Scan for the cell matching the given text and deliver its [X, Y] coordinate at center. 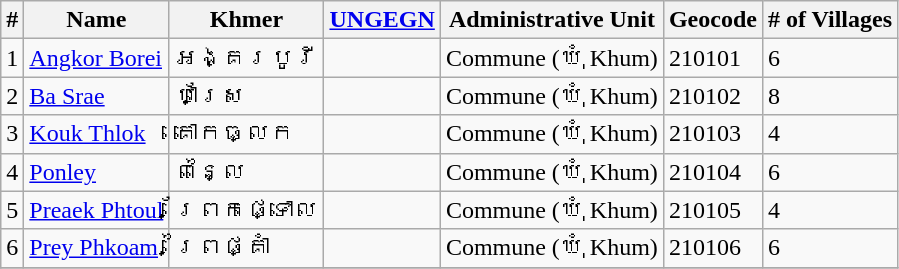
បាស្រែ [246, 96]
Geocode [712, 20]
អង្គរបូរី [246, 58]
210106 [712, 248]
3 [12, 134]
1 [12, 58]
210101 [712, 58]
Administrative Unit [552, 20]
ព្រៃផ្គាំ [246, 248]
Name [96, 20]
Preaek Phtoul [96, 210]
ពន្លៃ [246, 172]
Ponley [96, 172]
210105 [712, 210]
5 [12, 210]
Prey Phkoam [96, 248]
ព្រែកផ្ទោល [246, 210]
210103 [712, 134]
Khmer [246, 20]
Ba Srae [96, 96]
គោកធ្លក [246, 134]
2 [12, 96]
210104 [712, 172]
# of Villages [830, 20]
UNGEGN [382, 20]
210102 [712, 96]
Angkor Borei [96, 58]
Kouk Thlok [96, 134]
8 [830, 96]
# [12, 20]
